Locate the cell with the specified text and output its [X, Y] center coordinate. 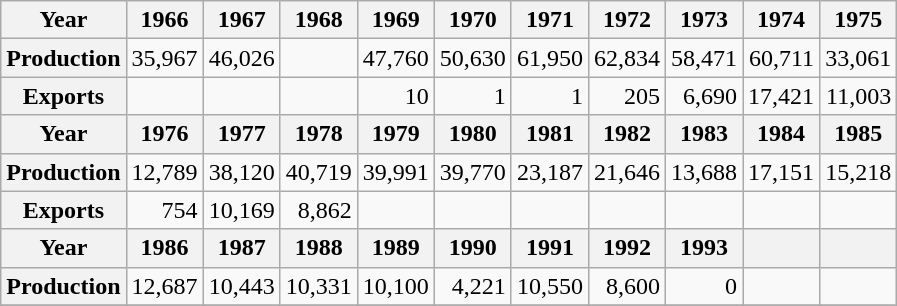
13,688 [704, 172]
1980 [472, 134]
10,550 [550, 286]
754 [164, 210]
33,061 [858, 58]
40,719 [318, 172]
12,789 [164, 172]
4,221 [472, 286]
10 [396, 96]
1984 [782, 134]
10,443 [242, 286]
60,711 [782, 58]
12,687 [164, 286]
1985 [858, 134]
1971 [550, 20]
1969 [396, 20]
8,600 [626, 286]
1975 [858, 20]
1987 [242, 248]
1967 [242, 20]
50,630 [472, 58]
17,151 [782, 172]
58,471 [704, 58]
1986 [164, 248]
23,187 [550, 172]
1981 [550, 134]
35,967 [164, 58]
8,862 [318, 210]
1983 [704, 134]
39,770 [472, 172]
1992 [626, 248]
10,100 [396, 286]
1976 [164, 134]
1974 [782, 20]
0 [704, 286]
1978 [318, 134]
61,950 [550, 58]
205 [626, 96]
38,120 [242, 172]
47,760 [396, 58]
1979 [396, 134]
21,646 [626, 172]
1968 [318, 20]
1989 [396, 248]
15,218 [858, 172]
1972 [626, 20]
6,690 [704, 96]
1993 [704, 248]
1982 [626, 134]
1990 [472, 248]
39,991 [396, 172]
1977 [242, 134]
1988 [318, 248]
10,331 [318, 286]
11,003 [858, 96]
1991 [550, 248]
1966 [164, 20]
62,834 [626, 58]
10,169 [242, 210]
1973 [704, 20]
17,421 [782, 96]
1970 [472, 20]
46,026 [242, 58]
